Output the [x, y] coordinate of the center of the cell containing the given text.  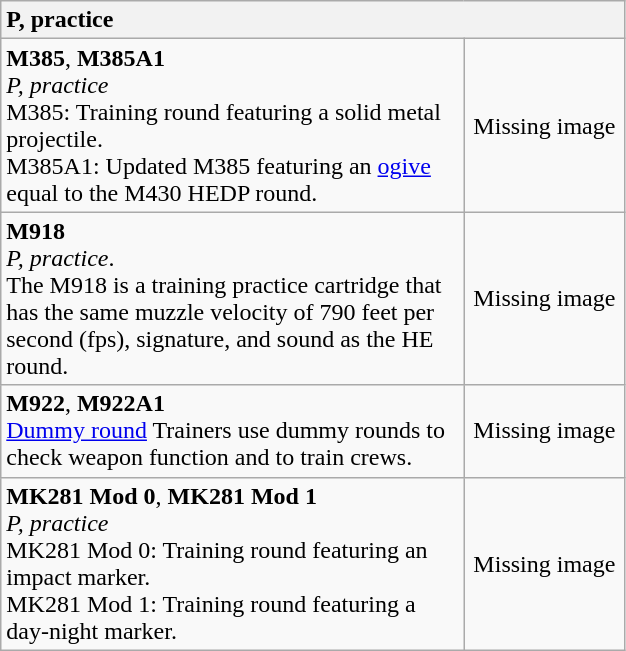
M385, M385A1P, practiceM385: Training round featuring a solid metal projectile.M385A1: Updated M385 featuring an ogive equal to the M430 HEDP round. [232, 126]
P, practice [313, 20]
MK281 Mod 0, MK281 Mod 1P, practiceMK281 Mod 0: Training round featuring an impact marker.MK281 Mod 1: Training round featuring a day-night marker. [232, 564]
M922, M922A1Dummy round Trainers use dummy rounds to check weapon function and to train crews. [232, 431]
